Provide the [X, Y] coordinate of the cell's center where the given text is located.  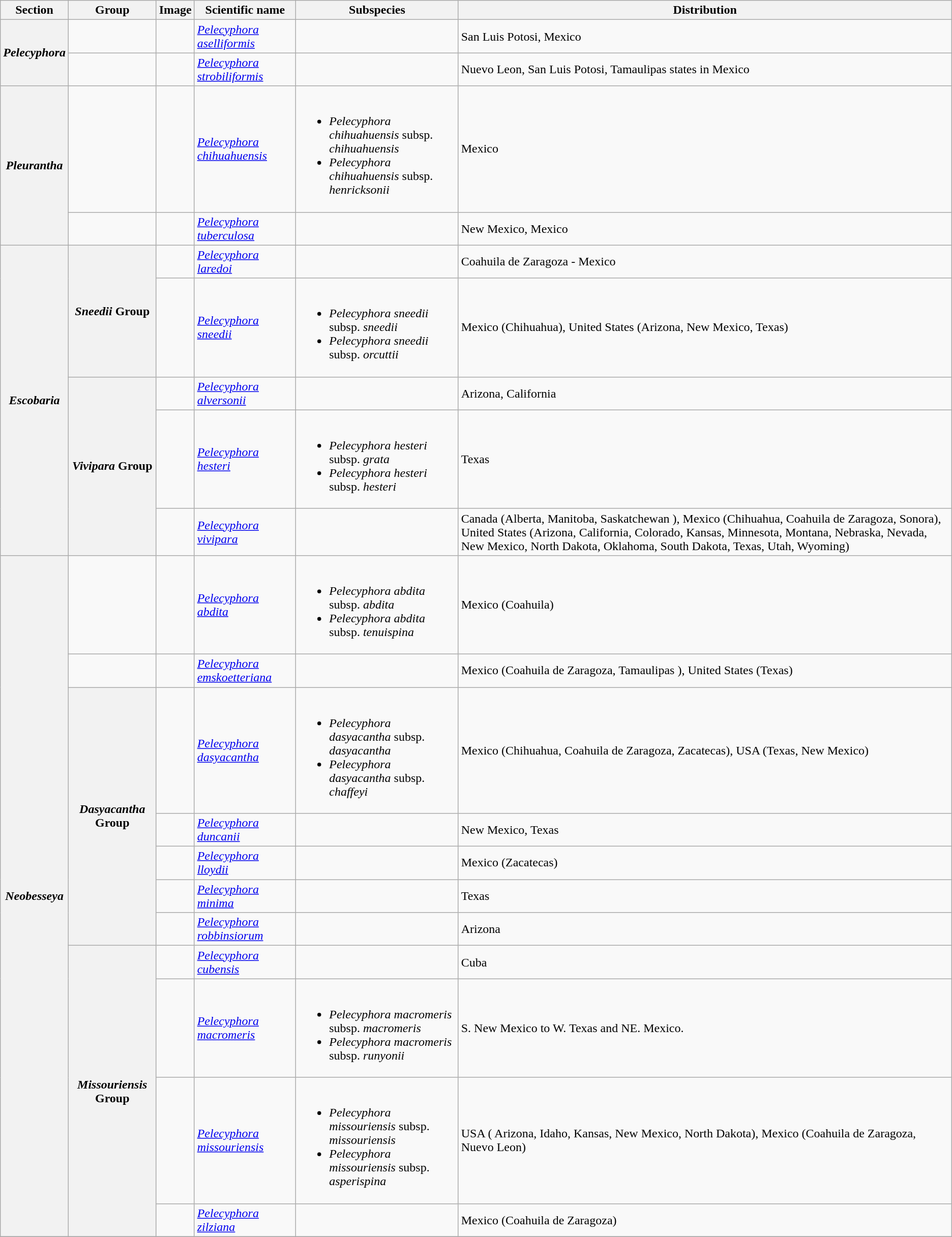
Pleurantha [35, 166]
Mexico (Chihuahua), United States (Arizona, New Mexico, Texas) [705, 327]
Group [112, 10]
Pelecyphora dasyacantha subsp. dasyacanthaPelecyphora dasyacantha subsp. chaffeyi [377, 750]
Pelecyphora missouriensis [245, 1140]
Distribution [705, 10]
Vivipara Group [112, 466]
Pelecyphora macromeris subsp. macromerisPelecyphora macromeris subsp. runyonii [377, 1028]
Pelecyphora emskoetteriana [245, 670]
Pelecyphora hesteri subsp. grata Pelecyphora hesteri subsp. hesteri [377, 459]
Image [175, 10]
Escobaria [35, 400]
New Mexico, Texas [705, 830]
Pelecyphora dasyacantha [245, 750]
Pelecyphora sneedii subsp. sneediiPelecyphora sneedii subsp. orcuttii [377, 327]
Mexico (Chihuahua, Coahuila de Zaragoza, Zacatecas), USA (Texas, New Mexico) [705, 750]
Pelecyphora lloydii [245, 863]
Pelecyphora chihuahuensis [245, 149]
Pelecyphora laredoi [245, 261]
Mexico [705, 149]
Pelecyphora minima [245, 896]
San Luis Potosi, Mexico [705, 37]
Pelecyphora aselliformis [245, 37]
Mexico (Coahuila de Zaragoza) [705, 1220]
Nuevo Leon, San Luis Potosi, Tamaulipas states in Mexico [705, 69]
Mexico (Zacatecas) [705, 863]
USA ( Arizona, Idaho, Kansas, New Mexico, North Dakota), Mexico (Coahuila de Zaragoza, Nuevo Leon) [705, 1140]
Subspecies [377, 10]
Pelecyphora missouriensis subsp. missouriensisPelecyphora missouriensis subsp. asperispina [377, 1140]
New Mexico, Mexico [705, 229]
Pelecyphora vivipara [245, 532]
Pelecyphora hesteri [245, 459]
Pelecyphora macromeris [245, 1028]
Pelecyphora robbinsiorum [245, 929]
Pelecyphora tuberculosa [245, 229]
Arizona [705, 929]
Pelecyphora duncanii [245, 830]
Pelecyphora abdita [245, 605]
Dasyacantha Group [112, 817]
Pelecyphora [35, 53]
Pelecyphora strobiliformis [245, 69]
Pelecyphora zilziana [245, 1220]
Neobesseya [35, 896]
Cuba [705, 962]
Pelecyphora cubensis [245, 962]
Missouriensis Group [112, 1091]
Pelecyphora sneedii [245, 327]
Arizona, California [705, 394]
Sneedii Group [112, 311]
Pelecyphora chihuahuensis subsp. chihuahuensisPelecyphora chihuahuensis subsp. henricksonii [377, 149]
Mexico (Coahuila) [705, 605]
Mexico (Coahuila de Zaragoza, Tamaulipas ), United States (Texas) [705, 670]
Scientific name [245, 10]
Pelecyphora abdita subsp. abditaPelecyphora abdita subsp. tenuispina [377, 605]
Coahuila de Zaragoza - Mexico [705, 261]
Pelecyphora alversonii [245, 394]
S. New Mexico to W. Texas and NE. Mexico. [705, 1028]
Section [35, 10]
